Find where the given text appears and provide that cell's center as (x, y) coordinate. 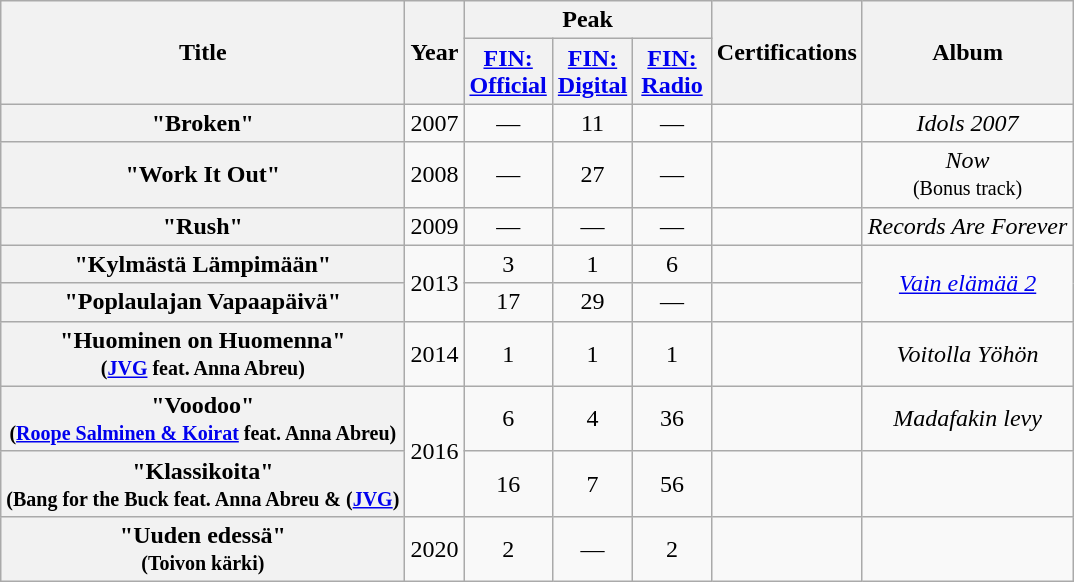
2008 (434, 174)
Title (203, 52)
"Uuden edessä" (Toivon kärki) (203, 548)
3 (508, 264)
2020 (434, 548)
4 (592, 418)
"Klassikoita" (Bang for the Buck feat. Anna Abreu & (JVG) (203, 484)
7 (592, 484)
2007 (434, 123)
29 (592, 302)
"Voodoo" (Roope Salminen & Koirat feat. Anna Abreu) (203, 418)
Year (434, 52)
56 (672, 484)
Idols 2007 (968, 123)
"Huominen on Huomenna" (JVG feat. Anna Abreu) (203, 354)
17 (508, 302)
2009 (434, 226)
2014 (434, 354)
16 (508, 484)
"Kylmästä Lämpimään" (203, 264)
"Poplaulajan Vapaapäivä" (203, 302)
"Broken" (203, 123)
Peak (588, 20)
Album (968, 52)
36 (672, 418)
2016 (434, 451)
11 (592, 123)
"Work It Out" (203, 174)
27 (592, 174)
Voitolla Yöhön (968, 354)
Vain elämää 2 (968, 283)
Madafakin levy (968, 418)
Now(Bonus track) (968, 174)
FIN: Radio (672, 72)
FIN: Digital (592, 72)
Certifications (786, 52)
FIN: Official (508, 72)
2013 (434, 283)
"Rush" (203, 226)
Records Are Forever (968, 226)
